Provide the (x, y) coordinate of the cell's center where the given text is located.  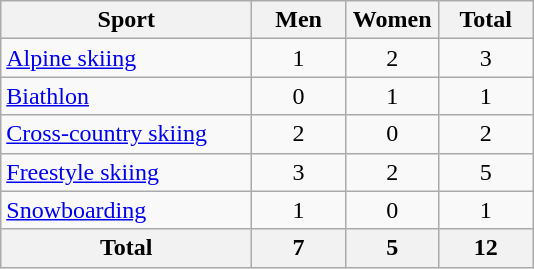
Biathlon (126, 96)
Freestyle skiing (126, 172)
12 (486, 248)
Cross-country skiing (126, 134)
Sport (126, 20)
7 (299, 248)
Men (299, 20)
Alpine skiing (126, 58)
Snowboarding (126, 210)
Women (392, 20)
